Capture the cell that displays the provided text and extract its [X, Y] central coordinate. 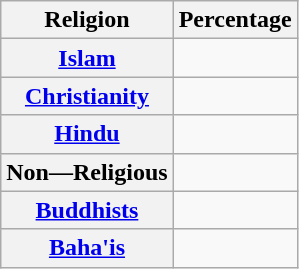
Buddhists [87, 210]
Christianity [87, 96]
Baha'is [87, 248]
Percentage [235, 20]
Islam [87, 58]
Non—Religious [87, 172]
Hindu [87, 134]
Religion [87, 20]
